Locate the cell with the specified text and output its (x, y) center coordinate. 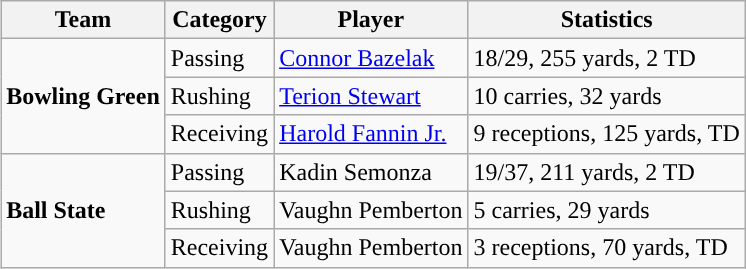
18/29, 255 yards, 2 TD (606, 58)
9 receptions, 125 yards, TD (606, 134)
Terion Stewart (371, 96)
Bowling Green (84, 96)
3 receptions, 70 yards, TD (606, 248)
10 carries, 32 yards (606, 96)
5 carries, 29 yards (606, 210)
Ball State (84, 210)
Harold Fannin Jr. (371, 134)
Kadin Semonza (371, 172)
Connor Bazelak (371, 58)
19/37, 211 yards, 2 TD (606, 172)
Statistics (606, 20)
Category (219, 20)
Team (84, 20)
Player (371, 20)
